Locate the cell with the specified text and output its (x, y) center coordinate. 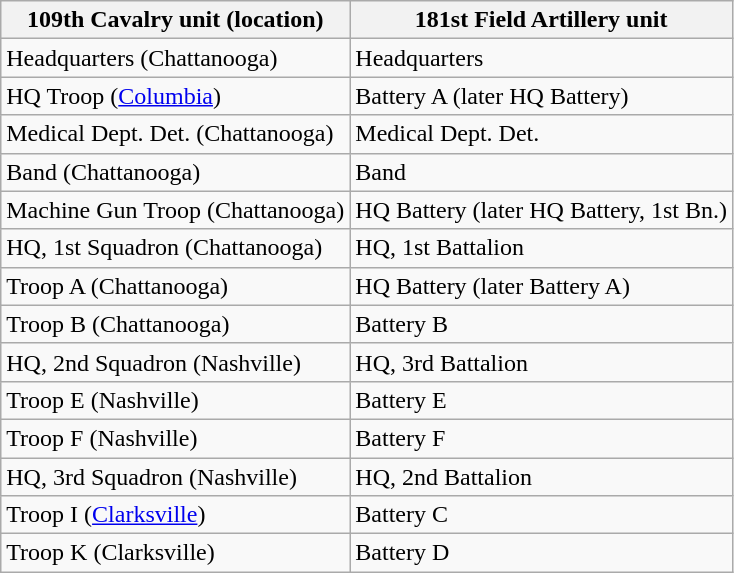
Battery A (later HQ Battery) (542, 96)
HQ, 3rd Squadron (Nashville) (176, 477)
Medical Dept. Det. (Chattanooga) (176, 134)
181st Field Artillery unit (542, 20)
Headquarters (Chattanooga) (176, 58)
HQ, 2nd Battalion (542, 477)
HQ Battery (later Battery A) (542, 286)
Troop F (Nashville) (176, 438)
Troop K (Clarksville) (176, 553)
Machine Gun Troop (Chattanooga) (176, 210)
Troop B (Chattanooga) (176, 324)
HQ Battery (later HQ Battery, 1st Bn.) (542, 210)
HQ, 2nd Squadron (Nashville) (176, 362)
HQ Troop (Columbia) (176, 96)
Battery E (542, 400)
HQ, 1st Squadron (Chattanooga) (176, 248)
Troop A (Chattanooga) (176, 286)
HQ, 3rd Battalion (542, 362)
Battery D (542, 553)
Battery B (542, 324)
Band (542, 172)
Headquarters (542, 58)
Troop I (Clarksville) (176, 515)
Band (Chattanooga) (176, 172)
Battery C (542, 515)
109th Cavalry unit (location) (176, 20)
HQ, 1st Battalion (542, 248)
Battery F (542, 438)
Medical Dept. Det. (542, 134)
Troop E (Nashville) (176, 400)
